Return the [X, Y] coordinate for the center point of the cell that contains the specified text.  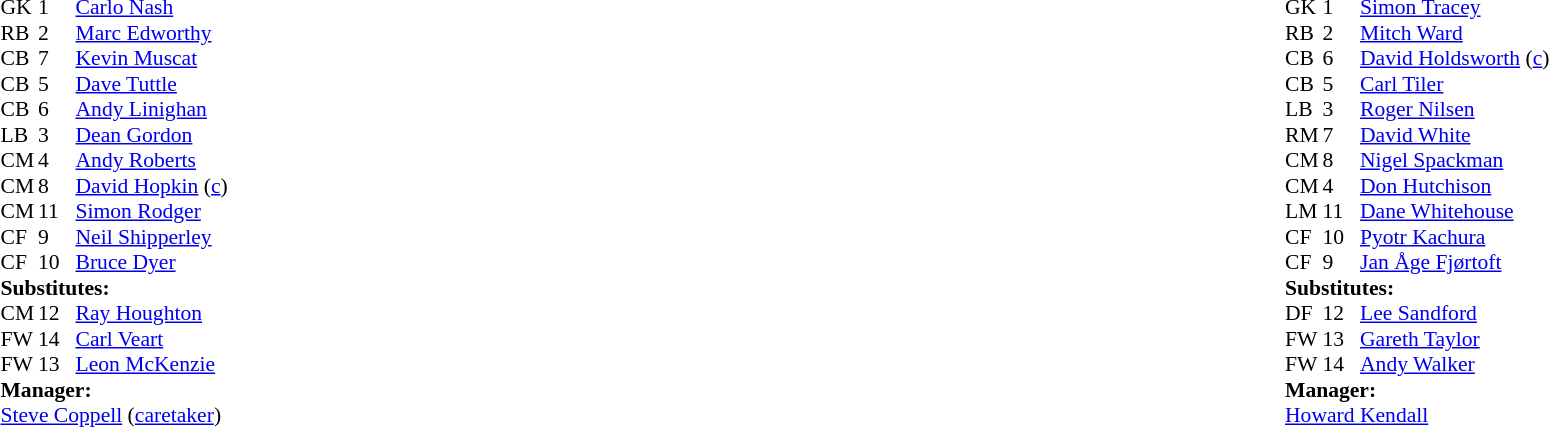
Don Hutchison [1454, 186]
Andy Walker [1454, 365]
Bruce Dyer [152, 263]
Lee Sandford [1454, 313]
Marc Edworthy [152, 33]
David Holdsworth (c) [1454, 59]
Ray Houghton [152, 313]
Andy Roberts [152, 161]
Leon McKenzie [152, 365]
Andy Linighan [152, 109]
Carl Veart [152, 339]
RM [1304, 135]
Pyotr Kachura [1454, 237]
Carl Tiler [1454, 84]
David Hopkin (c) [152, 186]
DF [1304, 313]
Gareth Taylor [1454, 339]
Mitch Ward [1454, 33]
Dane Whitehouse [1454, 211]
Simon Rodger [152, 211]
Jan Åge Fjørtoft [1454, 263]
Kevin Muscat [152, 59]
Nigel Spackman [1454, 161]
David White [1454, 135]
Dean Gordon [152, 135]
LM [1304, 211]
Roger Nilsen [1454, 109]
Dave Tuttle [152, 84]
Neil Shipperley [152, 237]
